Identify which cell holds the provided text, then report its (X, Y) central coordinate. 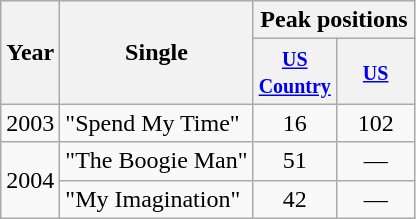
42 (294, 199)
Peak positions (334, 20)
Single (156, 52)
"Spend My Time" (156, 123)
US (376, 72)
2003 (30, 123)
US Country (294, 72)
Year (30, 52)
16 (294, 123)
51 (294, 161)
"The Boogie Man" (156, 161)
"My Imagination" (156, 199)
2004 (30, 180)
102 (376, 123)
